Detect which cell encompasses the target text, then output its [x, y] center coordinate. 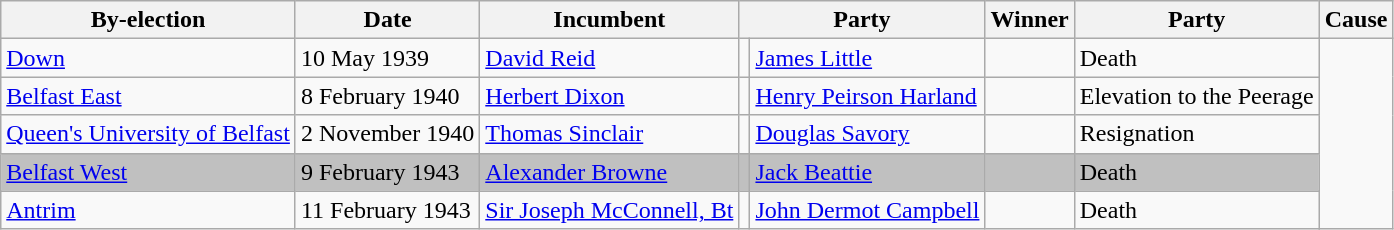
Sir Joseph McConnell, Bt [610, 210]
11 February 1943 [387, 210]
Resignation [1196, 134]
David Reid [610, 58]
9 February 1943 [387, 172]
Winner [1030, 20]
8 February 1940 [387, 96]
Herbert Dixon [610, 96]
John Dermot Campbell [868, 210]
By-election [148, 20]
James Little [868, 58]
10 May 1939 [387, 58]
Elevation to the Peerage [1196, 96]
Incumbent [610, 20]
Henry Peirson Harland [868, 96]
Queen's University of Belfast [148, 134]
Belfast East [148, 96]
2 November 1940 [387, 134]
Douglas Savory [868, 134]
Jack Beattie [868, 172]
Belfast West [148, 172]
Antrim [148, 210]
Down [148, 58]
Cause [1356, 20]
Date [387, 20]
Alexander Browne [610, 172]
Thomas Sinclair [610, 134]
